Return [X, Y] of the center of cell containing provided text 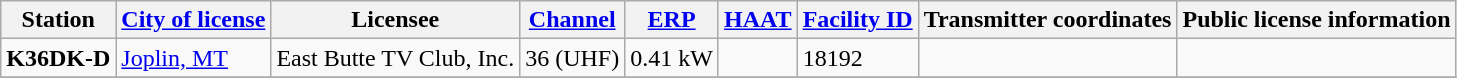
18192 [858, 58]
Facility ID [858, 20]
Licensee [396, 20]
City of license [194, 20]
East Butte TV Club, Inc. [396, 58]
36 (UHF) [572, 58]
Transmitter coordinates [1048, 20]
Channel [572, 20]
Public license information [1316, 20]
ERP [672, 20]
HAAT [758, 20]
K36DK-D [58, 58]
0.41 kW [672, 58]
Station [58, 20]
Joplin, MT [194, 58]
